Return the [x, y] coordinate for the center point of the cell that contains the specified text.  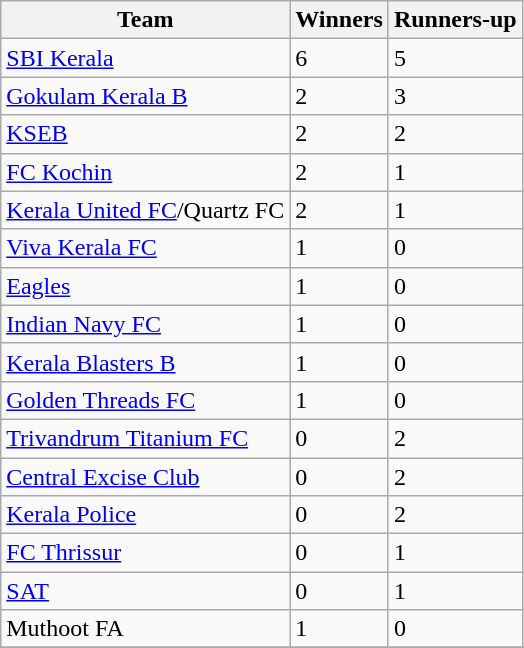
Winners [340, 20]
3 [455, 96]
Kerala Blasters B [146, 362]
Team [146, 20]
Kerala Police [146, 515]
Golden Threads FC [146, 400]
Kerala United FC/Quartz FC [146, 210]
Muthoot FA [146, 629]
6 [340, 58]
Gokulam Kerala B [146, 96]
Viva Kerala FC [146, 248]
5 [455, 58]
SAT [146, 591]
Indian Navy FC [146, 324]
Runners-up [455, 20]
Central Excise Club [146, 477]
Eagles [146, 286]
Trivandrum Titanium FC [146, 438]
FC Thrissur [146, 553]
FC Kochin [146, 172]
KSEB [146, 134]
SBI Kerala [146, 58]
